Find where the given text appears and provide that cell's center as (X, Y) coordinate. 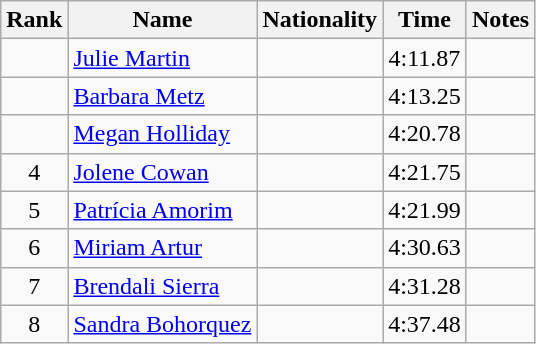
4:11.87 (425, 58)
4 (34, 172)
Megan Holliday (162, 134)
4:37.48 (425, 324)
8 (34, 324)
4:31.28 (425, 286)
Miriam Artur (162, 248)
4:20.78 (425, 134)
Nationality (320, 20)
Barbara Metz (162, 96)
7 (34, 286)
4:21.99 (425, 210)
Jolene Cowan (162, 172)
Brendali Sierra (162, 286)
Name (162, 20)
4:30.63 (425, 248)
Time (425, 20)
Notes (500, 20)
Rank (34, 20)
Sandra Bohorquez (162, 324)
4:13.25 (425, 96)
Julie Martin (162, 58)
6 (34, 248)
Patrícia Amorim (162, 210)
5 (34, 210)
4:21.75 (425, 172)
